Scan for the cell matching the given text and deliver its (x, y) coordinate at center. 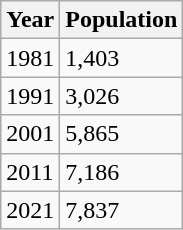
1991 (30, 96)
Year (30, 20)
Population (122, 20)
2011 (30, 172)
1981 (30, 58)
3,026 (122, 96)
2021 (30, 210)
7,186 (122, 172)
7,837 (122, 210)
2001 (30, 134)
5,865 (122, 134)
1,403 (122, 58)
